Provide the (x, y) coordinate of the cell's center where the given text is located.  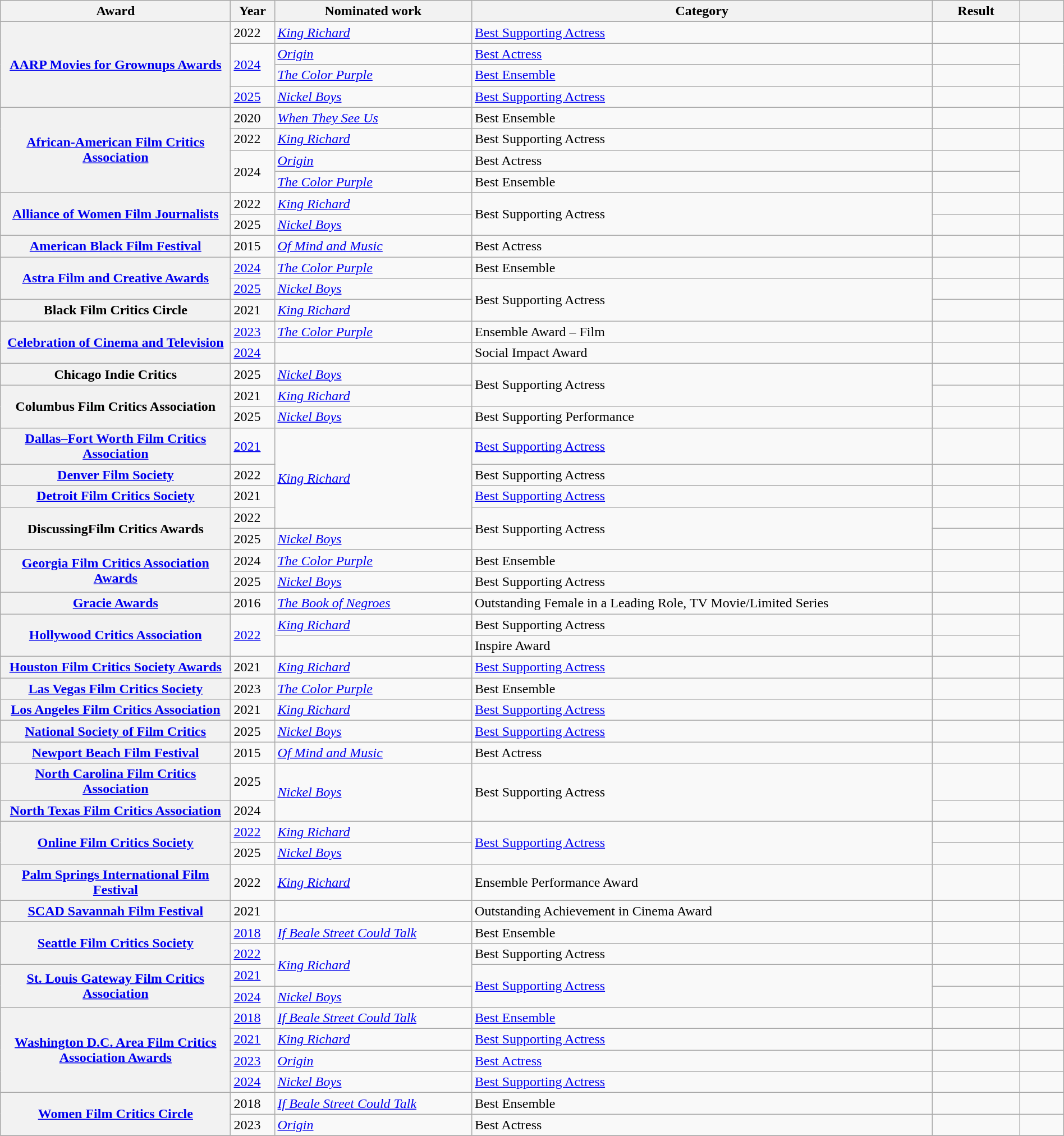
Result (976, 11)
Washington D.C. Area Film Critics Association Awards (116, 1050)
When They See Us (373, 118)
Nominated work (373, 11)
Social Impact Award (702, 353)
St. Louis Gateway Film Critics Association (116, 986)
Denver Film Society (116, 475)
North Carolina Film Critics Association (116, 781)
Alliance of Women Film Journalists (116, 214)
North Texas Film Critics Association (116, 810)
Hollywood Critics Association (116, 635)
Gracie Awards (116, 603)
Award (116, 11)
2016 (253, 603)
Women Film Critics Circle (116, 1114)
Inspire Award (702, 646)
Dallas–Fort Worth Film Critics Association (116, 446)
Outstanding Achievement in Cinema Award (702, 911)
Outstanding Female in a Leading Role, TV Movie/Limited Series (702, 603)
American Black Film Festival (116, 246)
2020 (253, 118)
The Book of Negroes (373, 603)
Best Supporting Performance (702, 417)
AARP Movies for Grownups Awards (116, 65)
National Society of Film Critics (116, 731)
Black Film Critics Circle (116, 310)
SCAD Savannah Film Festival (116, 911)
Seattle Film Critics Society (116, 943)
Chicago Indie Critics (116, 374)
Houston Film Critics Society Awards (116, 667)
Ensemble Performance Award (702, 882)
Celebration of Cinema and Television (116, 342)
Palm Springs International Film Festival (116, 882)
Columbus Film Critics Association (116, 406)
Las Vegas Film Critics Society (116, 689)
Year (253, 11)
Online Film Critics Society (116, 842)
Astra Film and Creative Awards (116, 278)
Ensemble Award – Film (702, 332)
Category (702, 11)
Newport Beach Film Festival (116, 753)
Detroit Film Critics Society (116, 496)
African-American Film Critics Association (116, 150)
Georgia Film Critics Association Awards (116, 571)
DiscussingFilm Critics Awards (116, 528)
Los Angeles Film Critics Association (116, 710)
